Search for the cell housing the specified text and yield its (x, y) center coordinate. 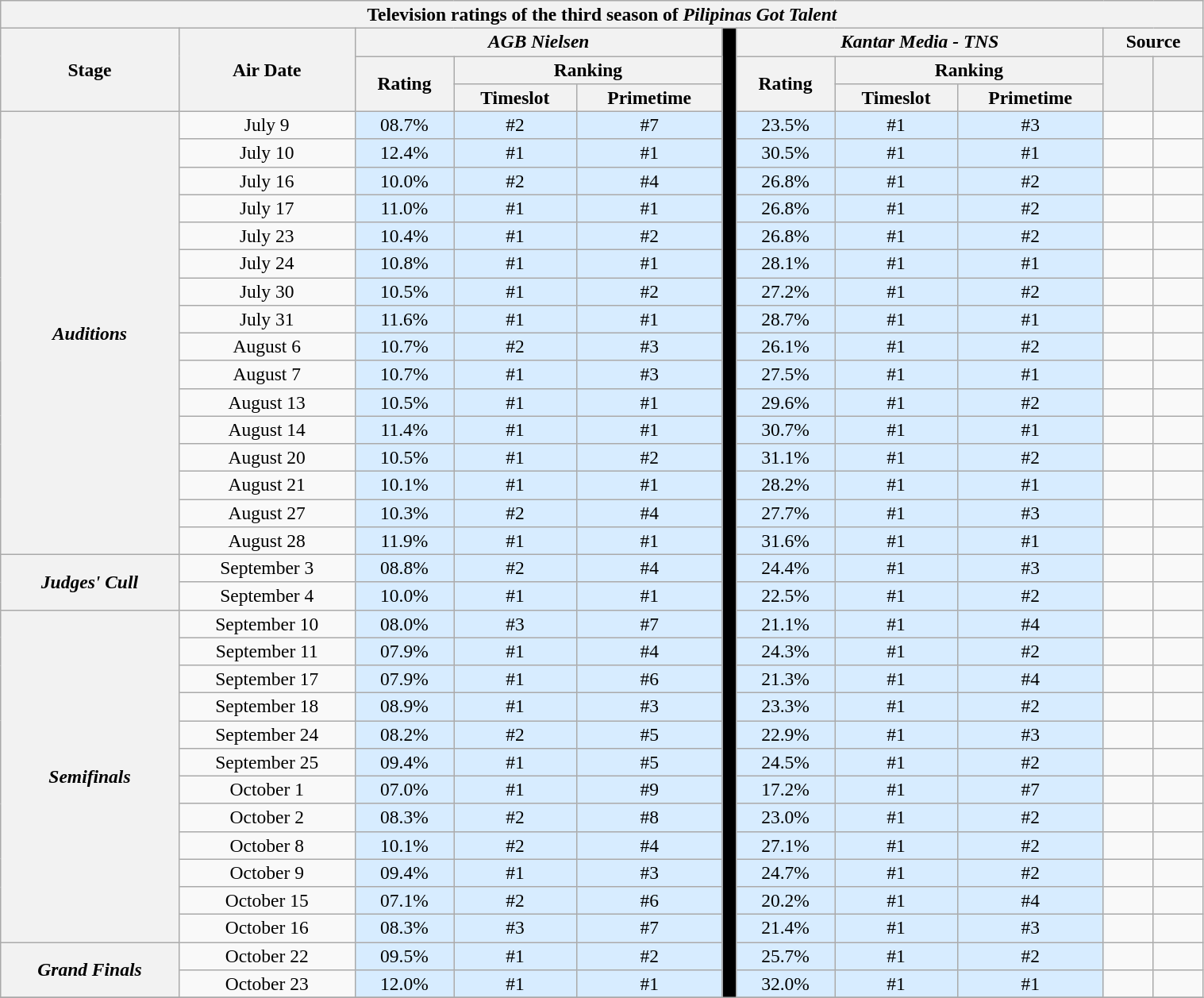
22.5% (785, 595)
July 10 (267, 152)
22.9% (785, 734)
23.0% (785, 818)
Television ratings of the third season of Pilipinas Got Talent (602, 14)
21.4% (785, 927)
August 28 (267, 540)
Source (1153, 41)
#9 (649, 789)
10.8% (404, 264)
September 4 (267, 595)
August 6 (267, 346)
AGB Nielsen (538, 41)
27.5% (785, 375)
Kantar Media - TNS (919, 41)
October 23 (267, 983)
27.1% (785, 845)
24.7% (785, 873)
11.6% (404, 319)
July 30 (267, 291)
20.2% (785, 900)
August 13 (267, 402)
September 17 (267, 678)
08.7% (404, 125)
07.1% (404, 900)
27.2% (785, 291)
26.1% (785, 346)
08.2% (404, 734)
September 18 (267, 707)
September 3 (267, 568)
August 21 (267, 484)
#8 (649, 818)
July 9 (267, 125)
October 8 (267, 845)
24.3% (785, 651)
Air Date (267, 70)
11.0% (404, 208)
October 1 (267, 789)
Grand Finals (90, 969)
30.5% (785, 152)
July 17 (267, 208)
Auditions (90, 333)
Judges' Cull (90, 582)
21.1% (785, 624)
September 11 (267, 651)
30.7% (785, 430)
17.2% (785, 789)
11.9% (404, 540)
09.5% (404, 956)
28.7% (785, 319)
Semifinals (90, 776)
October 15 (267, 900)
10.3% (404, 513)
10.4% (404, 235)
29.6% (785, 402)
October 2 (267, 818)
08.8% (404, 568)
July 31 (267, 319)
31.1% (785, 457)
11.4% (404, 430)
08.9% (404, 707)
32.0% (785, 983)
24.4% (785, 568)
28.2% (785, 484)
August 20 (267, 457)
August 7 (267, 375)
July 23 (267, 235)
24.5% (785, 762)
28.1% (785, 264)
August 14 (267, 430)
08.0% (404, 624)
31.6% (785, 540)
23.3% (785, 707)
21.3% (785, 678)
October 22 (267, 956)
27.7% (785, 513)
23.5% (785, 125)
July 24 (267, 264)
12.0% (404, 983)
October 9 (267, 873)
October 16 (267, 927)
September 10 (267, 624)
25.7% (785, 956)
August 27 (267, 513)
12.4% (404, 152)
September 24 (267, 734)
July 16 (267, 181)
07.0% (404, 789)
Stage (90, 70)
September 25 (267, 762)
